Scan for the cell matching the given text and deliver its [X, Y] coordinate at center. 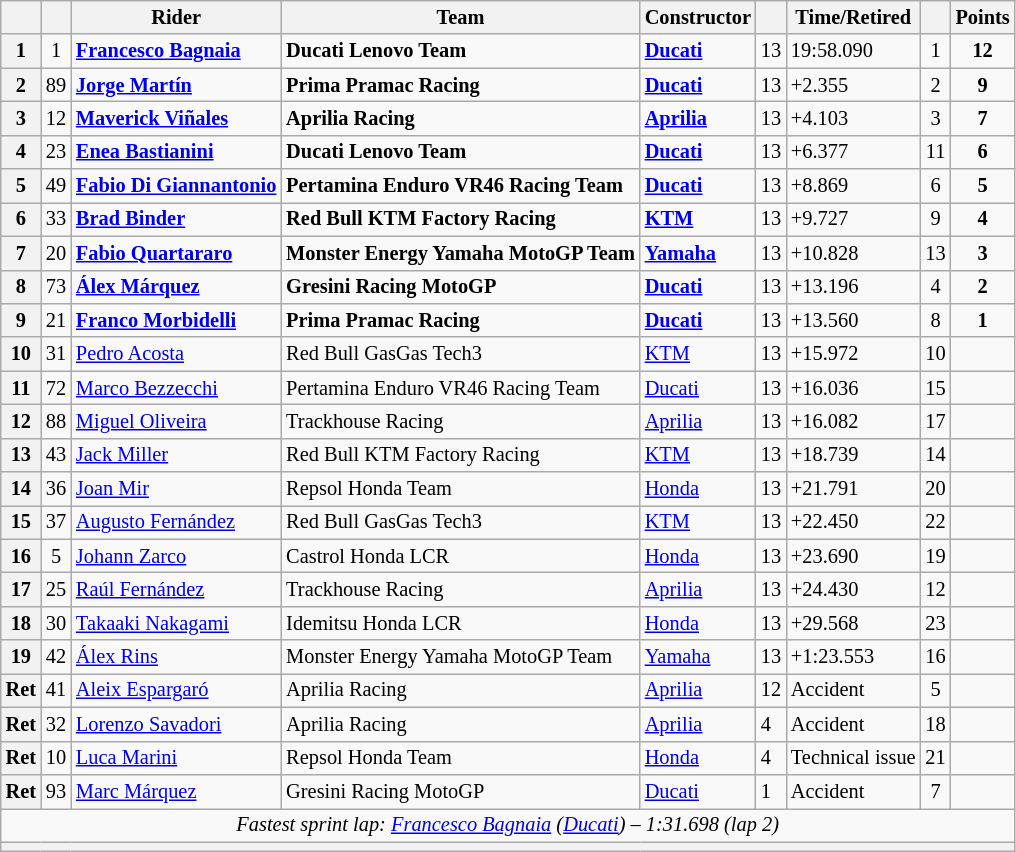
41 [56, 690]
36 [56, 489]
31 [56, 354]
33 [56, 219]
Constructor [698, 17]
+29.568 [854, 623]
Fabio Di Giannantonio [176, 186]
Jack Miller [176, 455]
Team [460, 17]
+24.430 [854, 589]
Franco Morbidelli [176, 320]
Time/Retired [854, 17]
Álex Rins [176, 657]
+18.739 [854, 455]
89 [56, 85]
Marc Márquez [176, 791]
Aleix Espargaró [176, 690]
+9.727 [854, 219]
+8.869 [854, 186]
Enea Bastianini [176, 152]
Johann Zarco [176, 556]
Brad Binder [176, 219]
+16.082 [854, 421]
+13.560 [854, 320]
73 [56, 287]
22 [936, 522]
+2.355 [854, 85]
30 [56, 623]
Pedro Acosta [176, 354]
+13.196 [854, 287]
Raúl Fernández [176, 589]
+10.828 [854, 253]
Points [983, 17]
43 [56, 455]
Álex Márquez [176, 287]
+22.450 [854, 522]
Rider [176, 17]
Joan Mir [176, 489]
Miguel Oliveira [176, 421]
37 [56, 522]
93 [56, 791]
Fastest sprint lap: Francesco Bagnaia (Ducati) – 1:31.698 (lap 2) [508, 825]
Idemitsu Honda LCR [460, 623]
Takaaki Nakagami [176, 623]
Maverick Viñales [176, 118]
Technical issue [854, 758]
Castrol Honda LCR [460, 556]
25 [56, 589]
+21.791 [854, 489]
+16.036 [854, 388]
Augusto Fernández [176, 522]
Francesco Bagnaia [176, 51]
+6.377 [854, 152]
+23.690 [854, 556]
49 [56, 186]
Fabio Quartararo [176, 253]
Luca Marini [176, 758]
Jorge Martín [176, 85]
88 [56, 421]
19:58.090 [854, 51]
72 [56, 388]
32 [56, 724]
42 [56, 657]
+4.103 [854, 118]
Marco Bezzecchi [176, 388]
Lorenzo Savadori [176, 724]
+15.972 [854, 354]
+1:23.553 [854, 657]
